Determine the (x, y) coordinate at the center of the cell enclosing the given text.  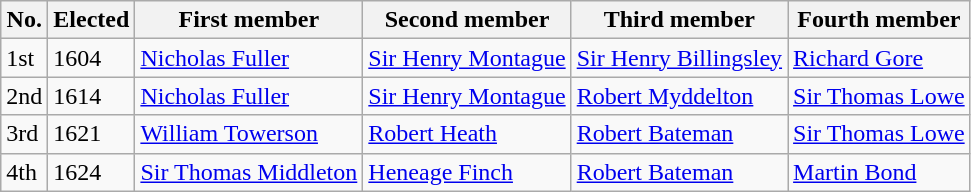
Second member (467, 20)
Heneage Finch (467, 172)
4th (24, 172)
Sir Thomas Middleton (249, 172)
Sir Henry Billingsley (679, 58)
2nd (24, 96)
1614 (92, 96)
1604 (92, 58)
1621 (92, 134)
3rd (24, 134)
Robert Heath (467, 134)
Elected (92, 20)
No. (24, 20)
Richard Gore (880, 58)
Third member (679, 20)
1st (24, 58)
William Towerson (249, 134)
1624 (92, 172)
Fourth member (880, 20)
First member (249, 20)
Martin Bond (880, 172)
Robert Myddelton (679, 96)
